Pinpoint the cell where the given text exists, returning its (x, y) midpoint coordinate. 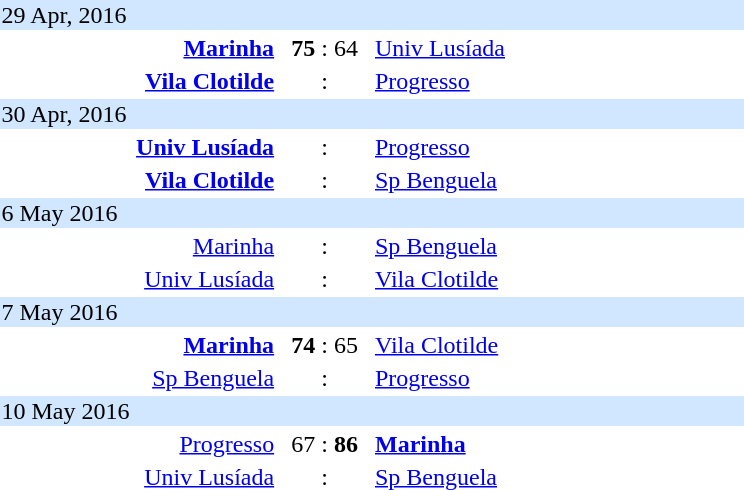
6 May 2016 (372, 213)
10 May 2016 (372, 411)
75 : 64 (325, 48)
7 May 2016 (372, 312)
74 : 65 (325, 345)
29 Apr, 2016 (372, 15)
30 Apr, 2016 (372, 114)
67 : 86 (325, 444)
